Identify which cell holds the provided text, then report its (X, Y) central coordinate. 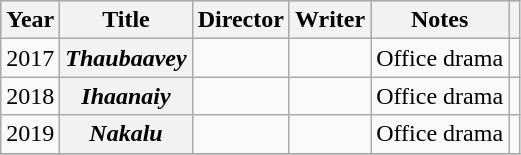
Year (30, 20)
2017 (30, 58)
2018 (30, 96)
Notes (440, 20)
Title (126, 20)
Nakalu (126, 134)
2019 (30, 134)
Thaubaavey (126, 58)
Ihaanaiy (126, 96)
Writer (330, 20)
Director (240, 20)
